Provide the [X, Y] coordinate of the cell's center where the given text is located.  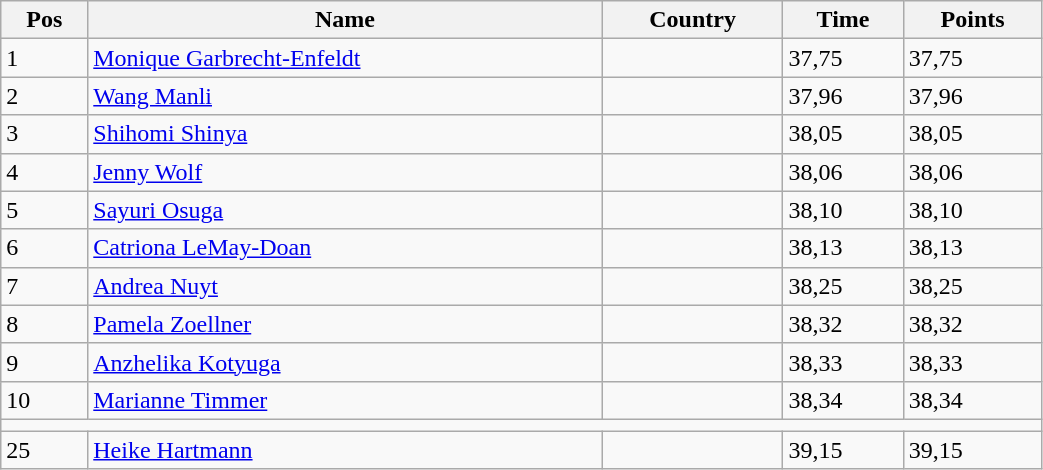
2 [44, 96]
Pamela Zoellner [345, 324]
Country [692, 20]
Time [843, 20]
Points [972, 20]
9 [44, 362]
Jenny Wolf [345, 172]
Catriona LeMay-Doan [345, 248]
Wang Manli [345, 96]
Sayuri Osuga [345, 210]
5 [44, 210]
Pos [44, 20]
6 [44, 248]
Shihomi Shinya [345, 134]
10 [44, 400]
1 [44, 58]
Andrea Nuyt [345, 286]
25 [44, 449]
3 [44, 134]
7 [44, 286]
Heike Hartmann [345, 449]
Monique Garbrecht-Enfeldt [345, 58]
4 [44, 172]
Name [345, 20]
8 [44, 324]
Marianne Timmer [345, 400]
Anzhelika Kotyuga [345, 362]
